Extract the (X, Y) coordinate from the center of the cell holding the provided text.  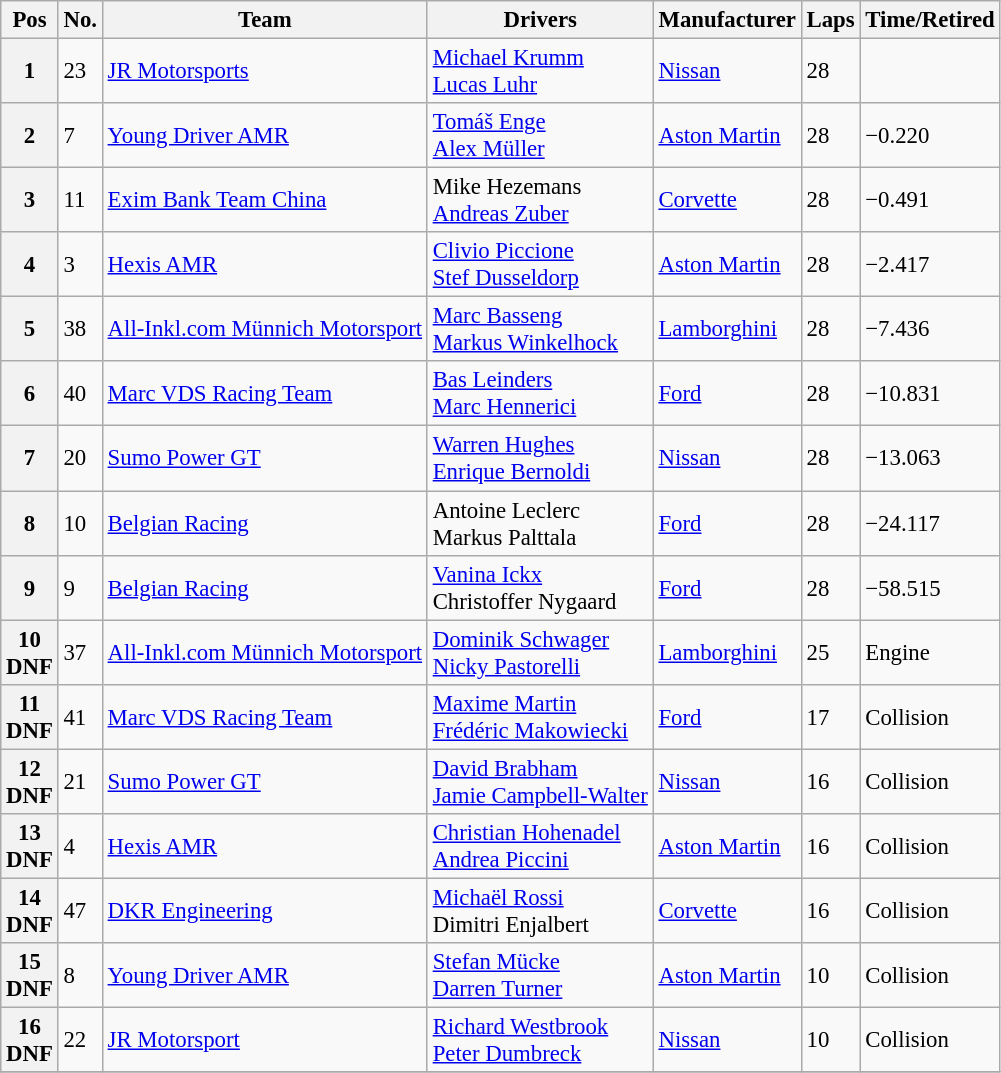
37 (80, 652)
17 (830, 716)
Maxime Martin Frédéric Makowiecki (540, 716)
Vanina Ickx Christoffer Nygaard (540, 588)
23 (80, 72)
−2.417 (930, 264)
Bas Leinders Marc Hennerici (540, 394)
Mike Hezemans Andreas Zuber (540, 200)
Christian Hohenadel Andrea Piccini (540, 846)
Engine (930, 652)
Laps (830, 20)
Stefan Mücke Darren Turner (540, 976)
−0.491 (930, 200)
12DNF (30, 782)
16DNF (30, 1040)
David Brabham Jamie Campbell-Walter (540, 782)
Tomáš Enge Alex Müller (540, 136)
1 (30, 72)
−24.117 (930, 524)
11DNF (30, 716)
−0.220 (930, 136)
15DNF (30, 976)
21 (80, 782)
−10.831 (930, 394)
−58.515 (930, 588)
2 (30, 136)
JR Motorsport (264, 1040)
11 (80, 200)
Marc Basseng Markus Winkelhock (540, 330)
Manufacturer (727, 20)
DKR Engineering (264, 910)
Warren Hughes Enrique Bernoldi (540, 458)
14DNF (30, 910)
Drivers (540, 20)
6 (30, 394)
Antoine Leclerc Markus Palttala (540, 524)
Michaël Rossi Dimitri Enjalbert (540, 910)
38 (80, 330)
41 (80, 716)
40 (80, 394)
10DNF (30, 652)
No. (80, 20)
Time/Retired (930, 20)
13DNF (30, 846)
Dominik Schwager Nicky Pastorelli (540, 652)
Team (264, 20)
22 (80, 1040)
JR Motorsports (264, 72)
47 (80, 910)
−7.436 (930, 330)
Michael Krumm Lucas Luhr (540, 72)
Richard Westbrook Peter Dumbreck (540, 1040)
20 (80, 458)
Pos (30, 20)
Exim Bank Team China (264, 200)
Clivio Piccione Stef Dusseldorp (540, 264)
25 (830, 652)
5 (30, 330)
−13.063 (930, 458)
